Capture the cell that displays the provided text and extract its (x, y) central coordinate. 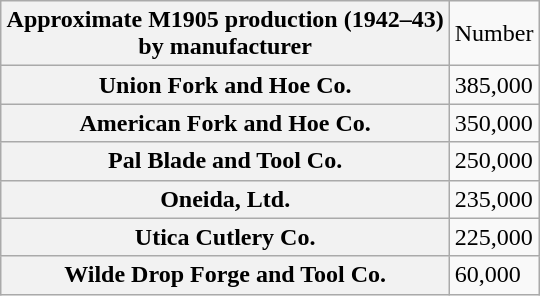
225,000 (494, 237)
350,000 (494, 123)
250,000 (494, 161)
Oneida, Ltd. (225, 199)
Wilde Drop Forge and Tool Co. (225, 275)
American Fork and Hoe Co. (225, 123)
Utica Cutlery Co. (225, 237)
60,000 (494, 275)
Pal Blade and Tool Co. (225, 161)
Union Fork and Hoe Co. (225, 85)
Number (494, 34)
Approximate M1905 production (1942–43)by manufacturer (225, 34)
385,000 (494, 85)
235,000 (494, 199)
